Provide the [X, Y] coordinate of the cell's center where the given text is located.  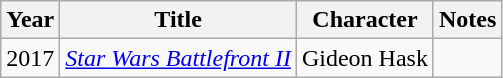
Title [178, 20]
Notes [467, 20]
Gideon Hask [364, 58]
Star Wars Battlefront II [178, 58]
2017 [30, 58]
Character [364, 20]
Year [30, 20]
